Identify which cell holds the provided text, then report its [X, Y] central coordinate. 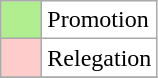
Promotion [100, 20]
Relegation [100, 58]
